Scan for the cell matching the given text and deliver its [x, y] coordinate at center. 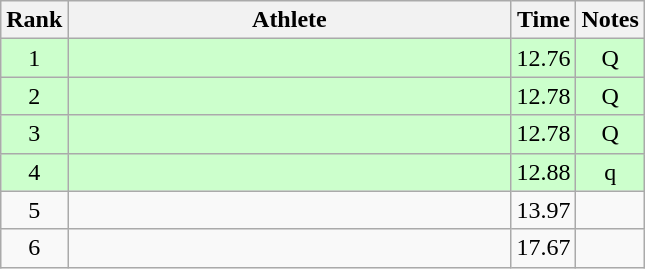
12.76 [544, 58]
Rank [34, 20]
q [610, 172]
17.67 [544, 248]
1 [34, 58]
2 [34, 96]
Time [544, 20]
12.88 [544, 172]
5 [34, 210]
Notes [610, 20]
Athlete [290, 20]
6 [34, 248]
13.97 [544, 210]
4 [34, 172]
3 [34, 134]
